From the cell containing the given text, extract its center point as [X, Y] coordinate. 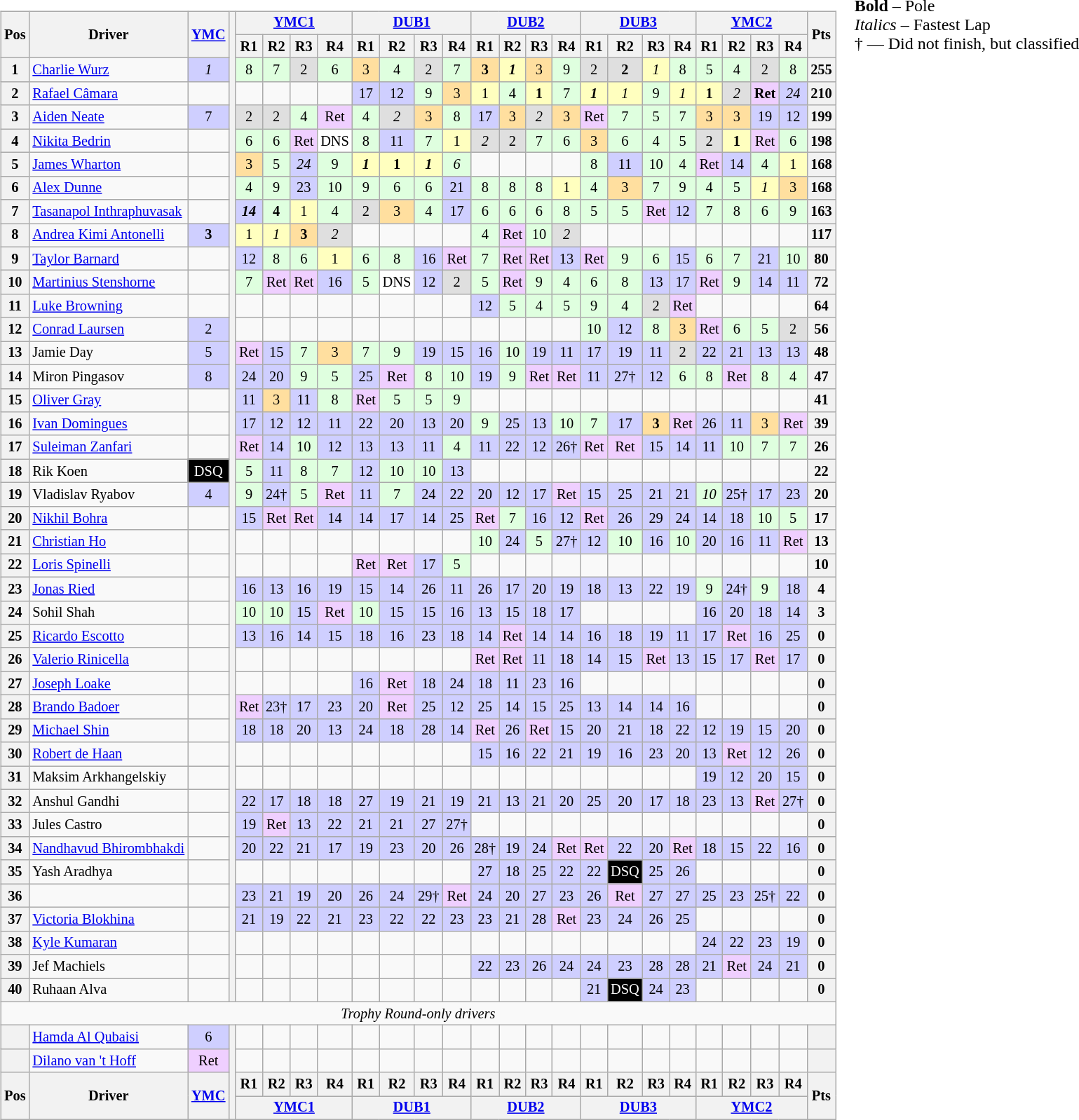
Martinius Stenshorne [108, 282]
30 [15, 754]
Alex Dunne [108, 188]
Miron Pingasov [108, 376]
Jef Machiels [108, 967]
80 [821, 259]
Charlie Wurz [108, 70]
Conrad Laursen [108, 329]
34 [15, 849]
Sohil Shah [108, 613]
117 [821, 235]
163 [821, 212]
Aiden Neate [108, 117]
35 [15, 872]
Luke Browning [108, 306]
Oliver Gray [108, 400]
Brando Badoer [108, 707]
Ricardo Escotto [108, 636]
Dilano van 't Hoff [108, 1061]
Michael Shin [108, 730]
64 [821, 306]
Trophy Round-only drivers [418, 1013]
Loris Spinelli [108, 566]
Jamie Day [108, 353]
James Wharton [108, 165]
33 [15, 825]
37 [15, 920]
Yash Aradhya [108, 872]
Jonas Ried [108, 589]
32 [15, 801]
Vladislav Ryabov [108, 495]
Andrea Kimi Antonelli [108, 235]
47 [821, 376]
Taylor Barnard [108, 259]
23† [276, 707]
210 [821, 94]
Anshul Gandhi [108, 801]
Joseph Loake [108, 683]
56 [821, 329]
Robert de Haan [108, 754]
198 [821, 141]
255 [821, 70]
29† [428, 896]
Suleiman Zanfari [108, 447]
Jules Castro [108, 825]
Maksim Arkhangelskiy [108, 778]
28† [485, 849]
Ivan Domingues [108, 424]
Nikhil Bohra [108, 518]
Tasanapol Inthraphuvasak [108, 212]
72 [821, 282]
Nandhavud Bhirombhakdi [108, 849]
Nikita Bedrin [108, 141]
Ruhaan Alva [108, 990]
26† [566, 447]
Valerio Rinicella [108, 660]
31 [15, 778]
Victoria Blokhina [108, 920]
48 [821, 353]
41 [821, 400]
Rafael Câmara [108, 94]
36 [15, 896]
Kyle Kumaran [108, 943]
Christian Ho [108, 542]
199 [821, 117]
38 [15, 943]
Hamda Al Qubaisi [108, 1037]
Rik Koen [108, 471]
40 [15, 990]
